From the cell containing the given text, extract its center point as (X, Y) coordinate. 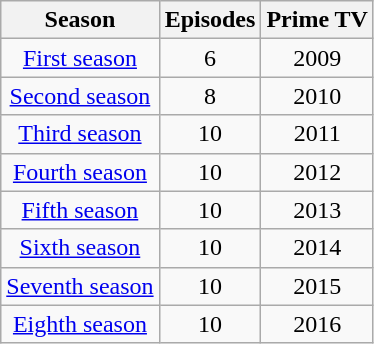
First season (80, 58)
2014 (318, 248)
Third season (80, 134)
Second season (80, 96)
Season (80, 20)
Eighth season (80, 324)
2016 (318, 324)
Prime TV (318, 20)
6 (210, 58)
2011 (318, 134)
Fourth season (80, 172)
2012 (318, 172)
2010 (318, 96)
2013 (318, 210)
Sixth season (80, 248)
Episodes (210, 20)
8 (210, 96)
2009 (318, 58)
Fifth season (80, 210)
Seventh season (80, 286)
2015 (318, 286)
